Determine the [x, y] coordinate at the center of the cell enclosing the given text.  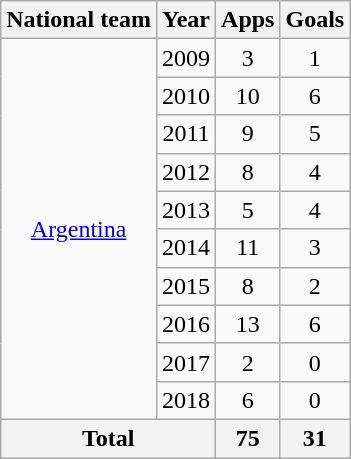
2013 [186, 210]
2011 [186, 134]
Year [186, 20]
2012 [186, 172]
11 [248, 248]
Total [108, 438]
2014 [186, 248]
75 [248, 438]
Goals [315, 20]
10 [248, 96]
2016 [186, 324]
13 [248, 324]
2017 [186, 362]
Apps [248, 20]
Argentina [79, 230]
31 [315, 438]
2009 [186, 58]
1 [315, 58]
9 [248, 134]
National team [79, 20]
2018 [186, 400]
2015 [186, 286]
2010 [186, 96]
